Find where the given text appears and provide that cell's center as (x, y) coordinate. 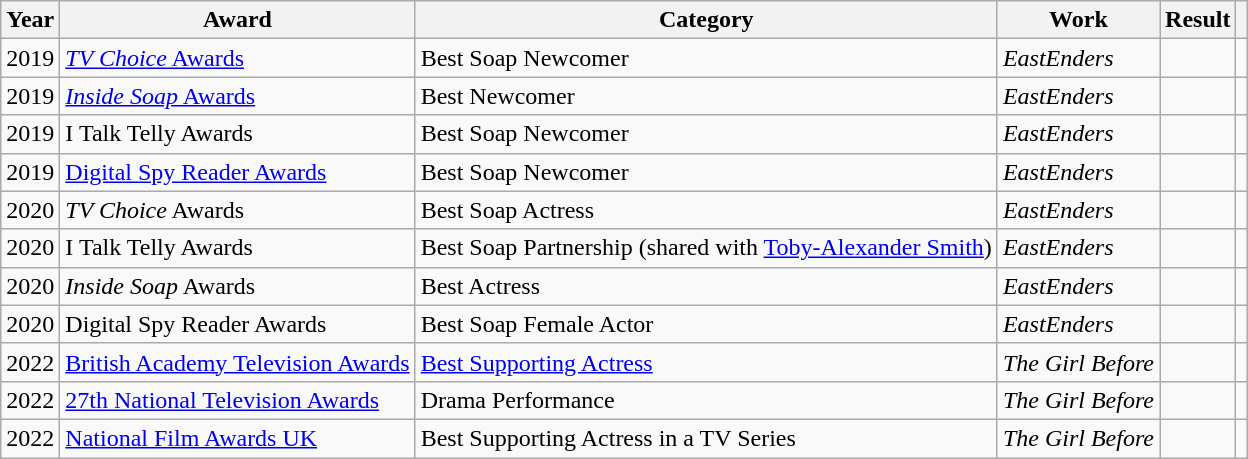
27th National Television Awards (238, 400)
Best Actress (706, 286)
Best Newcomer (706, 96)
Best Soap Female Actor (706, 324)
Best Supporting Actress in a TV Series (706, 438)
Work (1078, 20)
National Film Awards UK (238, 438)
Best Soap Partnership (shared with Toby-Alexander Smith) (706, 248)
Best Soap Actress (706, 210)
Result (1198, 20)
Award (238, 20)
Year (30, 20)
Category (706, 20)
British Academy Television Awards (238, 362)
Drama Performance (706, 400)
Best Supporting Actress (706, 362)
